Extract the (X, Y) coordinate from the center of the cell holding the provided text.  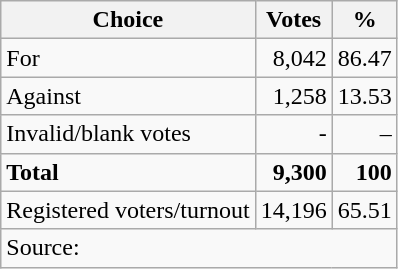
Votes (294, 20)
Registered voters/turnout (128, 210)
13.53 (364, 96)
- (294, 134)
86.47 (364, 58)
Choice (128, 20)
65.51 (364, 210)
% (364, 20)
100 (364, 172)
– (364, 134)
For (128, 58)
Against (128, 96)
Invalid/blank votes (128, 134)
1,258 (294, 96)
14,196 (294, 210)
8,042 (294, 58)
9,300 (294, 172)
Total (128, 172)
Source: (199, 248)
